Find where the given text appears and provide that cell's center as (x, y) coordinate. 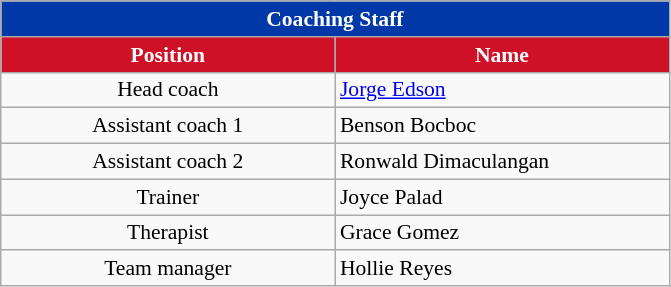
Joyce Palad (502, 197)
Benson Bocboc (502, 126)
Assistant coach 2 (168, 162)
Coaching Staff (335, 19)
Head coach (168, 90)
Name (502, 55)
Hollie Reyes (502, 269)
Trainer (168, 197)
Assistant coach 1 (168, 126)
Position (168, 55)
Therapist (168, 233)
Ronwald Dimaculangan (502, 162)
Grace Gomez (502, 233)
Jorge Edson (502, 90)
Team manager (168, 269)
